For the text-containing cell, return its midpoint in (X, Y) coordinate format. 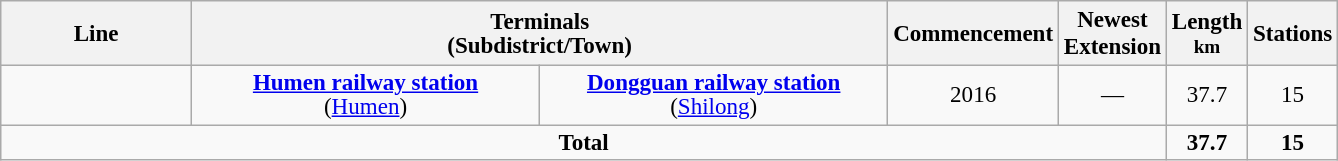
— (1112, 96)
Total (584, 142)
Line (96, 34)
Humen railway station(Humen) (365, 96)
NewestExtension (1112, 34)
Lengthkm (1206, 34)
Commencement (974, 34)
Terminals(Subdistrict/Town) (539, 34)
Stations (1293, 34)
2016 (974, 96)
Dongguan railway station(Shilong) (714, 96)
